Search for the cell housing the specified text and yield its [X, Y] center coordinate. 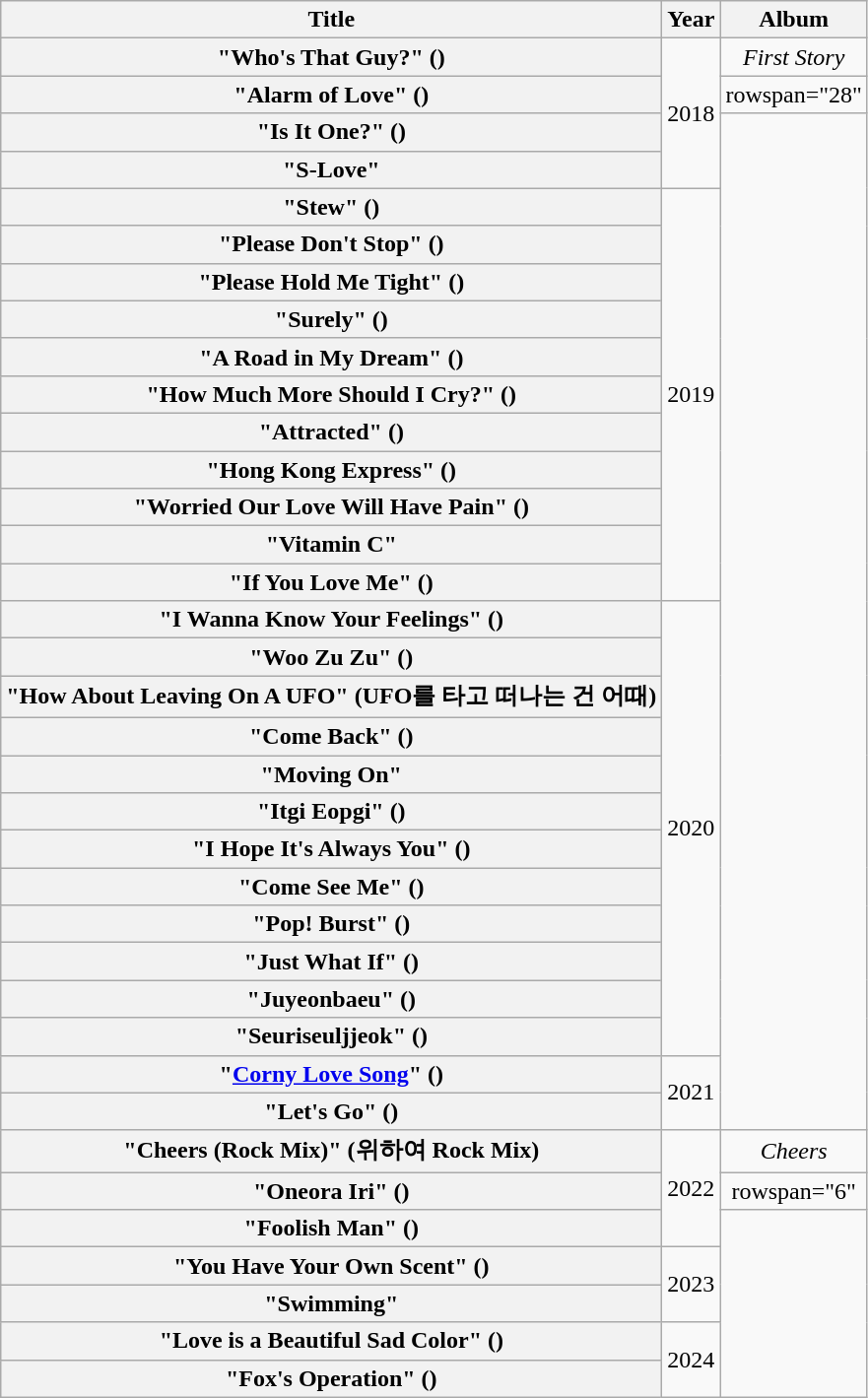
"Come Back" () [331, 736]
"Love is a Beautiful Sad Color" () [331, 1341]
"Fox's Operation" () [331, 1378]
2020 [692, 828]
"Corny Love Song" () [331, 1074]
2023 [692, 1285]
"Is It One?" () [331, 132]
"Woo Zu Zu" () [331, 657]
"Stew" () [331, 207]
"If You Love Me" () [331, 582]
"How About Leaving On A UFO" (UFO를 타고 떠나는 건 어때) [331, 698]
"Juyeonbaeu" () [331, 999]
rowspan="6" [794, 1191]
2022 [692, 1188]
Year [692, 20]
Cheers [794, 1151]
"Pop! Burst" () [331, 924]
Title [331, 20]
"Come See Me" () [331, 887]
"Foolish Man" () [331, 1229]
"Swimming" [331, 1303]
"Attracted" () [331, 432]
"I Wanna Know Your Feelings" () [331, 620]
"Itgi Eopgi" () [331, 812]
"Hong Kong Express" () [331, 470]
2021 [692, 1093]
2018 [692, 113]
"How Much More Should I Cry?" () [331, 394]
"Let's Go" () [331, 1111]
2019 [692, 394]
"S-Love" [331, 169]
2024 [692, 1360]
"Worried Our Love Will Have Pain" () [331, 507]
"Seuriseuljjeok" () [331, 1036]
"Just What If" () [331, 962]
"Moving On" [331, 773]
"A Road in My Dream" () [331, 357]
"I Hope It's Always You" () [331, 849]
"Vitamin C" [331, 545]
"Who's That Guy?" () [331, 57]
First Story [794, 57]
"Please Hold Me Tight" () [331, 282]
"Cheers (Rock Mix)" (위하여 Rock Mix) [331, 1151]
rowspan="28" [794, 95]
"Oneora Iri" () [331, 1191]
"Surely" () [331, 319]
"Alarm of Love" () [331, 95]
"You Have Your Own Scent" () [331, 1266]
"Please Don't Stop" () [331, 244]
Album [794, 20]
